Capture the cell that displays the provided text and extract its (X, Y) central coordinate. 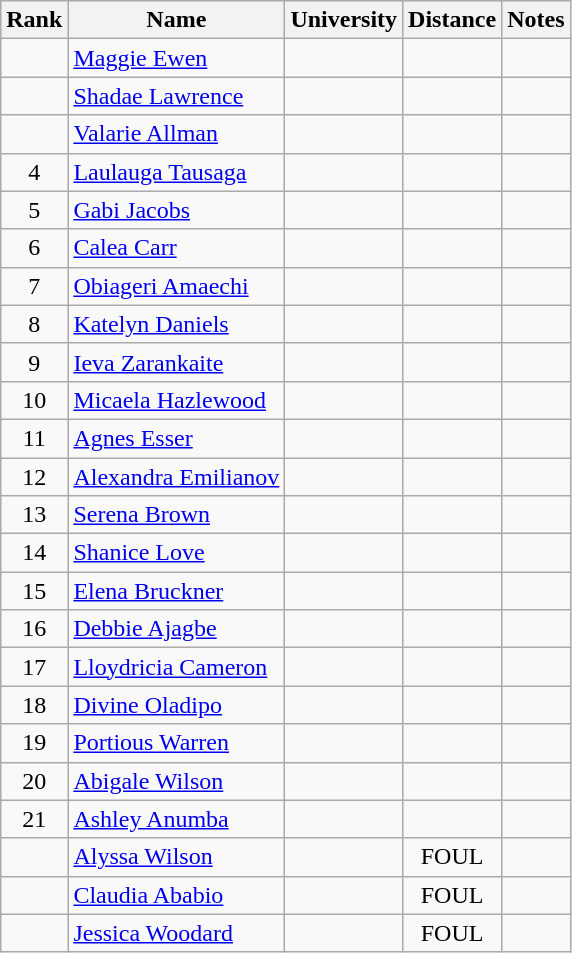
4 (34, 172)
Valarie Allman (176, 134)
Name (176, 20)
5 (34, 210)
Calea Carr (176, 248)
16 (34, 629)
Laulauga Tausaga (176, 172)
University (344, 20)
18 (34, 705)
Serena Brown (176, 515)
Elena Bruckner (176, 591)
Agnes Esser (176, 438)
Shanice Love (176, 553)
Distance (452, 20)
Rank (34, 20)
Shadae Lawrence (176, 96)
Alexandra Emilianov (176, 477)
Obiageri Amaechi (176, 286)
Katelyn Daniels (176, 324)
Gabi Jacobs (176, 210)
13 (34, 515)
Alyssa Wilson (176, 857)
Micaela Hazlewood (176, 400)
7 (34, 286)
Maggie Ewen (176, 58)
10 (34, 400)
Divine Oladipo (176, 705)
15 (34, 591)
Abigale Wilson (176, 781)
8 (34, 324)
Notes (536, 20)
9 (34, 362)
Portious Warren (176, 743)
6 (34, 248)
19 (34, 743)
14 (34, 553)
Jessica Woodard (176, 933)
20 (34, 781)
17 (34, 667)
Ieva Zarankaite (176, 362)
Ashley Anumba (176, 819)
21 (34, 819)
Claudia Ababio (176, 895)
Debbie Ajagbe (176, 629)
12 (34, 477)
11 (34, 438)
Lloydricia Cameron (176, 667)
